Find where the given text appears and provide that cell's center as (x, y) coordinate. 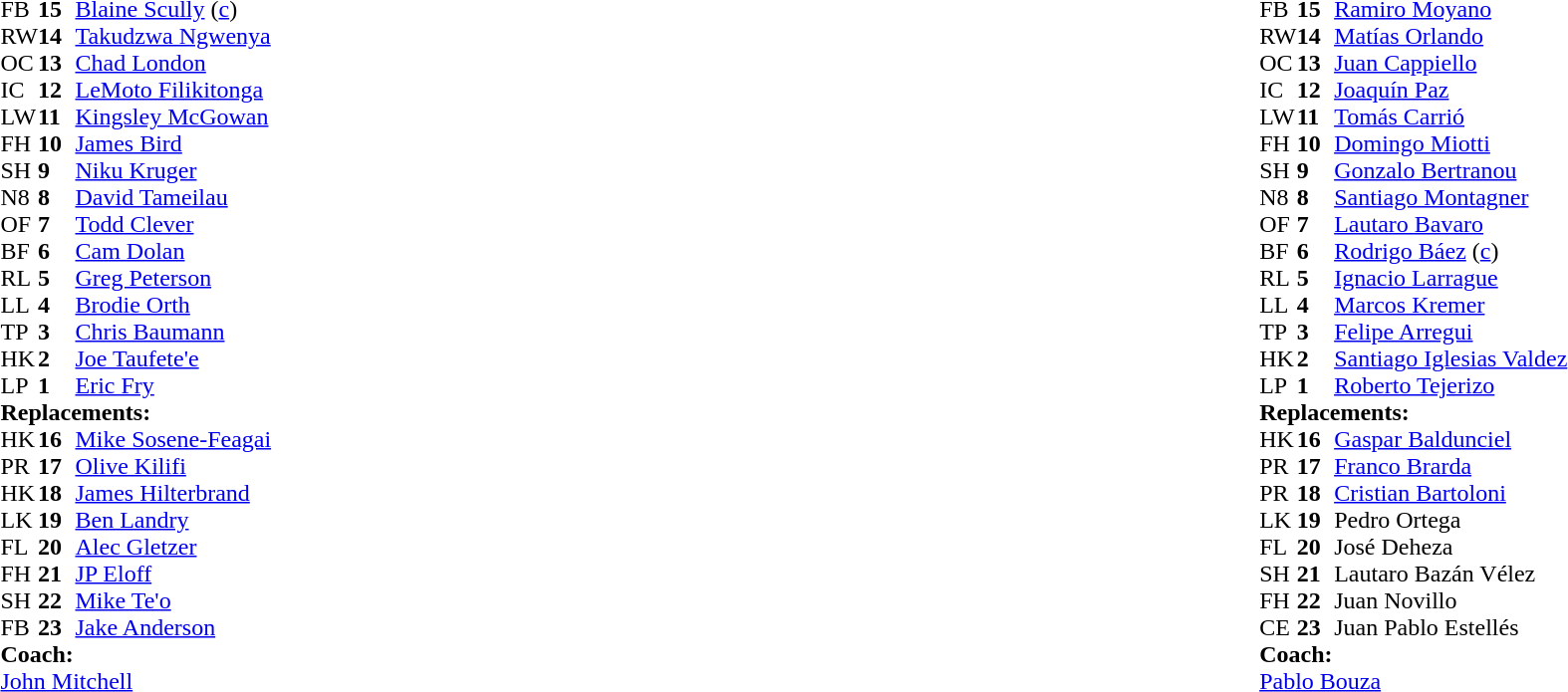
Eric Fry (173, 386)
José Deheza (1450, 548)
James Hilterbrand (173, 494)
Ignacio Larrague (1450, 279)
James Bird (173, 143)
Rodrigo Báez (c) (1450, 251)
Juan Cappiello (1450, 64)
Tomás Carrió (1450, 117)
Lautaro Bavaro (1450, 225)
Mike Te'o (173, 601)
Kingsley McGowan (173, 117)
Pedro Ortega (1450, 520)
JP Eloff (173, 574)
Juan Novillo (1450, 601)
Marcos Kremer (1450, 305)
Gonzalo Bertranou (1450, 171)
Gaspar Baldunciel (1450, 440)
Santiago Iglesias Valdez (1450, 358)
Alec Gletzer (173, 548)
Joaquín Paz (1450, 90)
Domingo Miotti (1450, 143)
Lautaro Bazán Vélez (1450, 574)
Cristian Bartoloni (1450, 494)
Niku Kruger (173, 171)
Jake Anderson (173, 627)
Todd Clever (173, 225)
Mike Sosene-Feagai (173, 440)
Takudzwa Ngwenya (173, 36)
Olive Kilifi (173, 466)
Juan Pablo Estellés (1450, 627)
Matías Orlando (1450, 36)
Cam Dolan (173, 251)
CE (1278, 627)
Roberto Tejerizo (1450, 386)
Franco Brarda (1450, 466)
FB (19, 627)
Chris Baumann (173, 333)
Felipe Arregui (1450, 333)
Brodie Orth (173, 305)
Joe Taufete'e (173, 358)
Greg Peterson (173, 279)
Chad London (173, 64)
David Tameilau (173, 197)
Santiago Montagner (1450, 197)
LeMoto Filikitonga (173, 90)
Ben Landry (173, 520)
